Search for the cell housing the specified text and yield its [x, y] center coordinate. 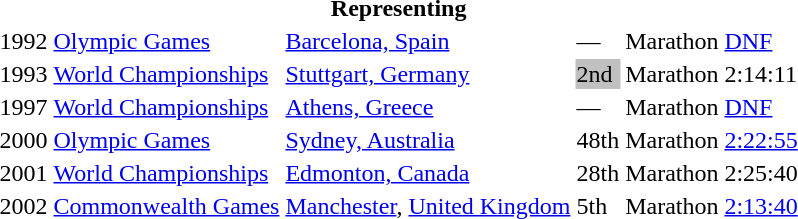
28th [598, 173]
Athens, Greece [428, 107]
Sydney, Australia [428, 140]
2nd [598, 74]
Barcelona, Spain [428, 41]
Stuttgart, Germany [428, 74]
Edmonton, Canada [428, 173]
48th [598, 140]
